Provide the [X, Y] coordinate of the cell's center where the given text is located.  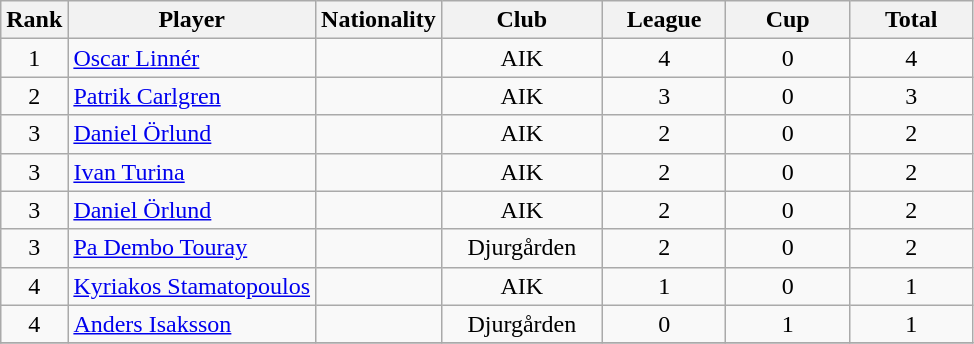
Oscar Linnér [192, 58]
Anders Isaksson [192, 324]
Rank [34, 20]
League [664, 20]
Player [192, 20]
Pa Dembo Touray [192, 248]
Nationality [379, 20]
Patrik Carlgren [192, 96]
Cup [788, 20]
Club [522, 20]
Kyriakos Stamatopoulos [192, 286]
Total [911, 20]
Ivan Turina [192, 172]
